Detect which cell encompasses the target text, then output its (X, Y) center coordinate. 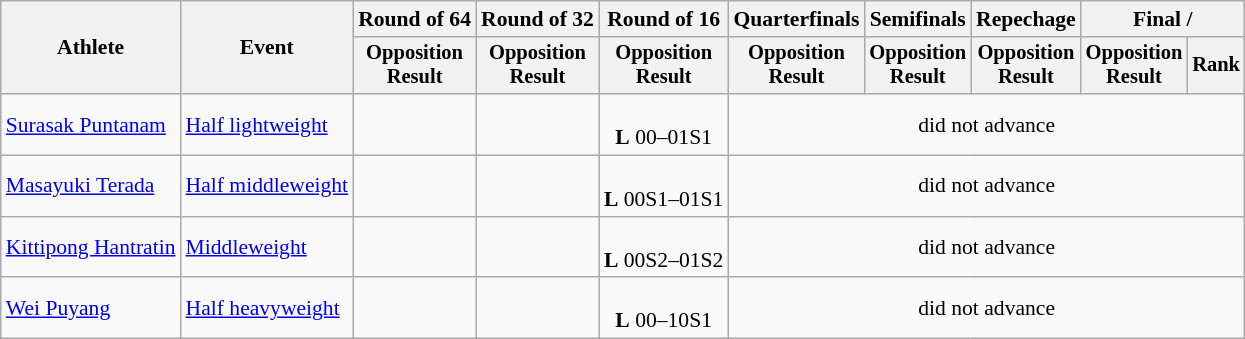
Masayuki Terada (91, 186)
Kittipong Hantratin (91, 248)
Repechage (1026, 19)
Half lightweight (268, 124)
L 00–01S1 (664, 124)
Final / (1163, 19)
Quarterfinals (796, 19)
Athlete (91, 48)
Rank (1216, 66)
Surasak Puntanam (91, 124)
Event (268, 48)
Round of 64 (414, 19)
Round of 16 (664, 19)
L 00S2–01S2 (664, 248)
Half middleweight (268, 186)
Semifinals (918, 19)
L 00S1–01S1 (664, 186)
L 00–10S1 (664, 308)
Round of 32 (538, 19)
Wei Puyang (91, 308)
Middleweight (268, 248)
Half heavyweight (268, 308)
